Locate the cell with the specified text and output its [x, y] center coordinate. 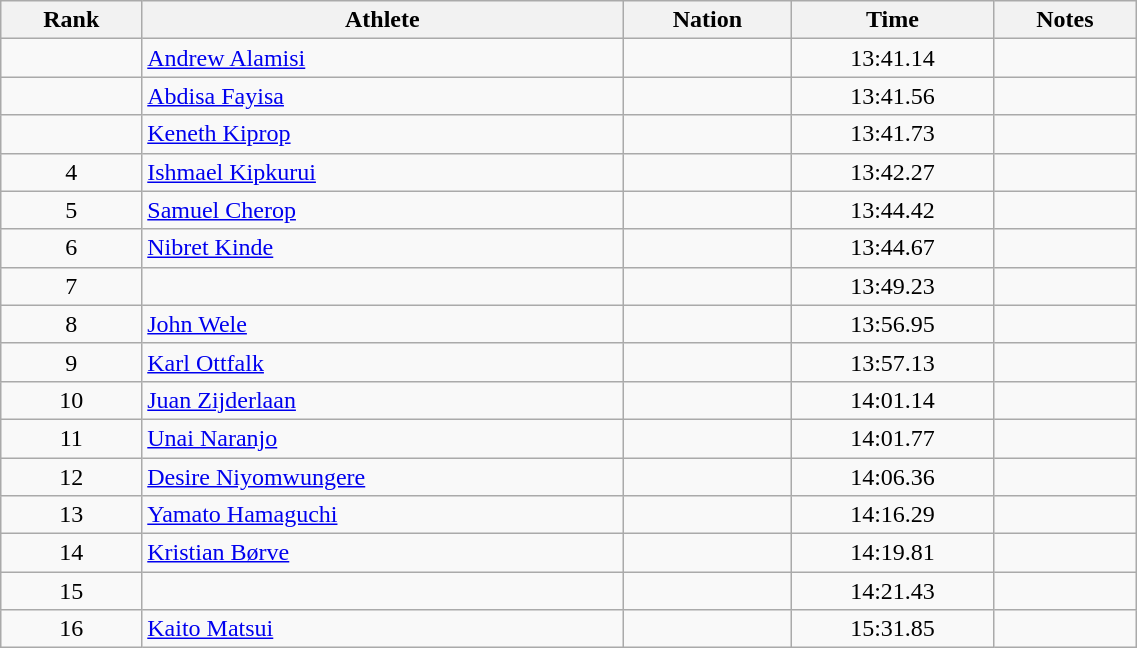
14:21.43 [892, 591]
Karl Ottfalk [382, 362]
13 [72, 515]
11 [72, 438]
Rank [72, 20]
9 [72, 362]
13:44.67 [892, 248]
Notes [1065, 20]
Time [892, 20]
Yamato Hamaguchi [382, 515]
Ishmael Kipkurui [382, 172]
4 [72, 172]
Unai Naranjo [382, 438]
14:16.29 [892, 515]
13:41.14 [892, 58]
15:31.85 [892, 629]
Nation [708, 20]
13:44.42 [892, 210]
15 [72, 591]
13:49.23 [892, 286]
Kaito Matsui [382, 629]
13:41.73 [892, 134]
Abdisa Fayisa [382, 96]
13:57.13 [892, 362]
13:42.27 [892, 172]
Juan Zijderlaan [382, 400]
Kristian Børve [382, 553]
16 [72, 629]
12 [72, 477]
14:01.14 [892, 400]
6 [72, 248]
Nibret Kinde [382, 248]
13:56.95 [892, 324]
John Wele [382, 324]
14:01.77 [892, 438]
13:41.56 [892, 96]
7 [72, 286]
Samuel Cherop [382, 210]
14:06.36 [892, 477]
10 [72, 400]
Athlete [382, 20]
14:19.81 [892, 553]
Desire Niyomwungere [382, 477]
8 [72, 324]
Andrew Alamisi [382, 58]
Keneth Kiprop [382, 134]
14 [72, 553]
5 [72, 210]
